Provide the [x, y] coordinate of the cell's center where the given text is located.  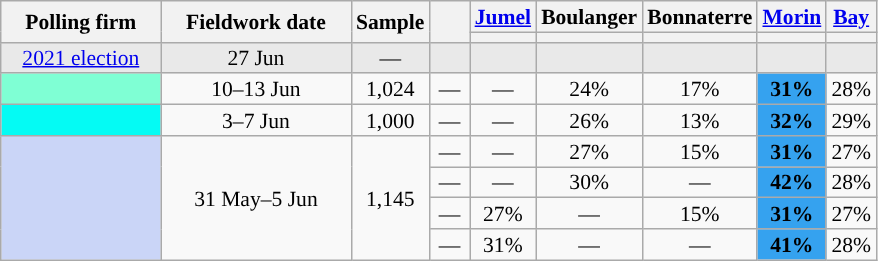
32% [792, 120]
13% [700, 120]
Bay [851, 16]
41% [792, 244]
29% [851, 120]
17% [700, 90]
10–13 Jun [256, 90]
Jumel [503, 16]
3–7 Jun [256, 120]
Sample [390, 22]
Bonnaterre [700, 16]
1,145 [390, 198]
31 May–5 Jun [256, 198]
Morin [792, 16]
30% [589, 182]
24% [589, 90]
1,024 [390, 90]
1,000 [390, 120]
26% [589, 120]
Boulanger [589, 16]
27 Jun [256, 58]
Polling firm [81, 22]
42% [792, 182]
Fieldwork date [256, 22]
2021 election [81, 58]
